Return (x, y) of the center of cell containing provided text 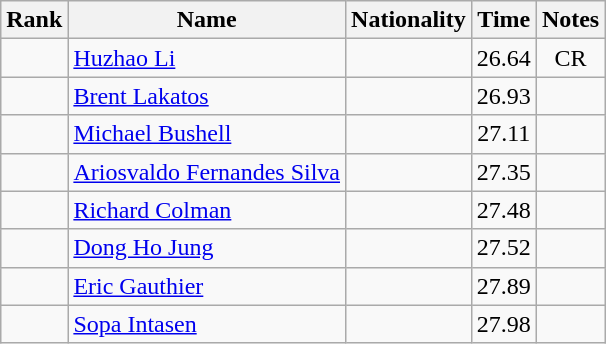
Sopa Intasen (207, 324)
26.93 (504, 96)
Rank (34, 20)
Eric Gauthier (207, 286)
Time (504, 20)
27.11 (504, 134)
Ariosvaldo Fernandes Silva (207, 172)
CR (570, 58)
27.98 (504, 324)
27.48 (504, 210)
Huzhao Li (207, 58)
Richard Colman (207, 210)
26.64 (504, 58)
Dong Ho Jung (207, 248)
27.35 (504, 172)
Nationality (409, 20)
27.52 (504, 248)
Name (207, 20)
27.89 (504, 286)
Michael Bushell (207, 134)
Brent Lakatos (207, 96)
Notes (570, 20)
